Find where the given text appears and provide that cell's center as (X, Y) coordinate. 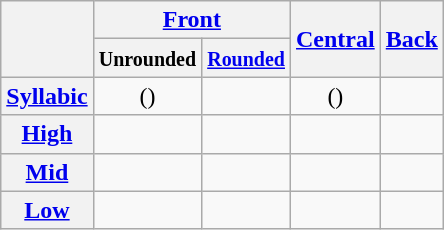
Central (336, 39)
Rounded (246, 58)
Back (412, 39)
Syllabic (47, 96)
Unrounded (147, 58)
High (47, 134)
Front (192, 20)
Mid (47, 172)
Low (47, 210)
